From the cell containing the given text, extract its center point as (X, Y) coordinate. 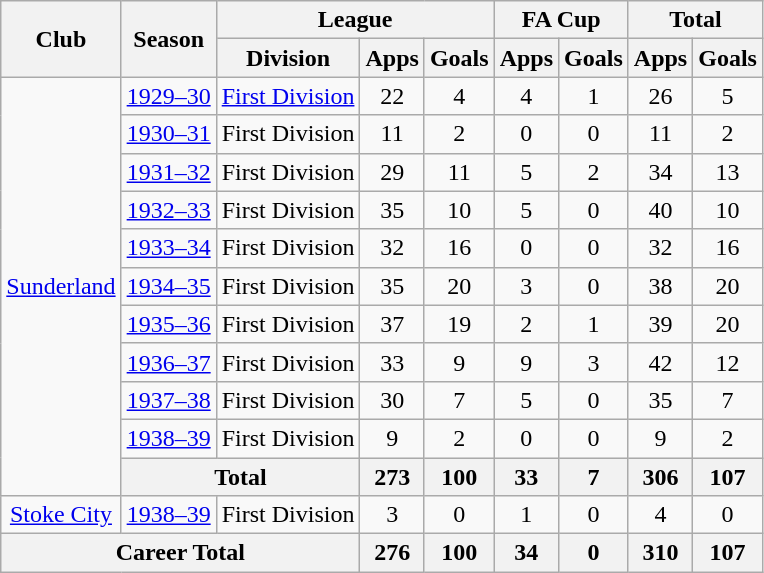
Season (168, 39)
1931–32 (168, 172)
Sunderland (61, 286)
13 (728, 172)
Division (288, 58)
42 (660, 362)
19 (459, 324)
Stoke City (61, 515)
40 (660, 210)
1932–33 (168, 210)
1929–30 (168, 96)
League (355, 20)
Club (61, 39)
1934–35 (168, 286)
1937–38 (168, 400)
30 (392, 400)
FA Cup (561, 20)
26 (660, 96)
1933–34 (168, 248)
39 (660, 324)
29 (392, 172)
22 (392, 96)
1936–37 (168, 362)
1935–36 (168, 324)
38 (660, 286)
12 (728, 362)
273 (392, 477)
276 (392, 553)
310 (660, 553)
37 (392, 324)
1930–31 (168, 134)
306 (660, 477)
Career Total (180, 553)
